Capture the cell that displays the provided text and extract its (x, y) central coordinate. 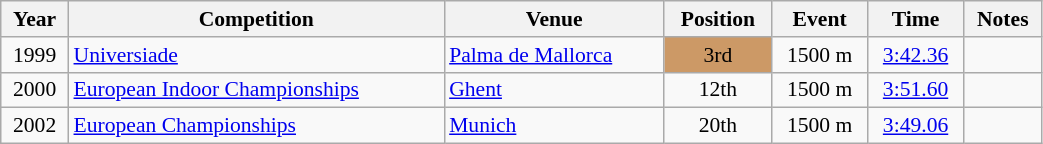
3:51.60 (916, 90)
Year (35, 19)
Time (916, 19)
European Indoor Championships (256, 90)
Competition (256, 19)
Ghent (554, 90)
1999 (35, 55)
Position (718, 19)
2002 (35, 126)
Palma de Mallorca (554, 55)
Venue (554, 19)
Universiade (256, 55)
12th (718, 90)
3:49.06 (916, 126)
Munich (554, 126)
20th (718, 126)
2000 (35, 90)
3:42.36 (916, 55)
3rd (718, 55)
Event (820, 19)
Notes (1003, 19)
European Championships (256, 126)
